Return (x, y) of the center of cell containing provided text 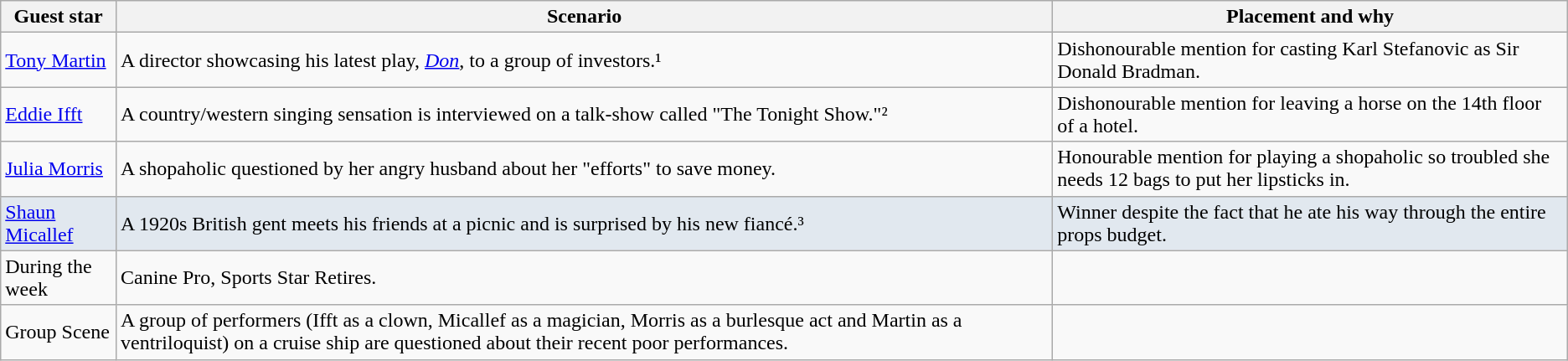
A director showcasing his latest play, Don, to a group of investors.¹ (584, 60)
Winner despite the fact that he ate his way through the entire props budget. (1310, 223)
Scenario (584, 17)
Shaun Micallef (59, 223)
Dishonourable mention for leaving a horse on the 14th floor of a hotel. (1310, 114)
Placement and why (1310, 17)
During the week (59, 278)
Dishonourable mention for casting Karl Stefanovic as Sir Donald Bradman. (1310, 60)
Honourable mention for playing a shopaholic so troubled she needs 12 bags to put her lipsticks in. (1310, 169)
Julia Morris (59, 169)
Group Scene (59, 332)
Guest star (59, 17)
Eddie Ifft (59, 114)
Tony Martin (59, 60)
A shopaholic questioned by her angry husband about her "efforts" to save money. (584, 169)
A 1920s British gent meets his friends at a picnic and is surprised by his new fiancé.³ (584, 223)
A country/western singing sensation is interviewed on a talk-show called "The Tonight Show."² (584, 114)
Canine Pro, Sports Star Retires. (584, 278)
